Return the (x, y) coordinate for the center point of the cell that contains the specified text.  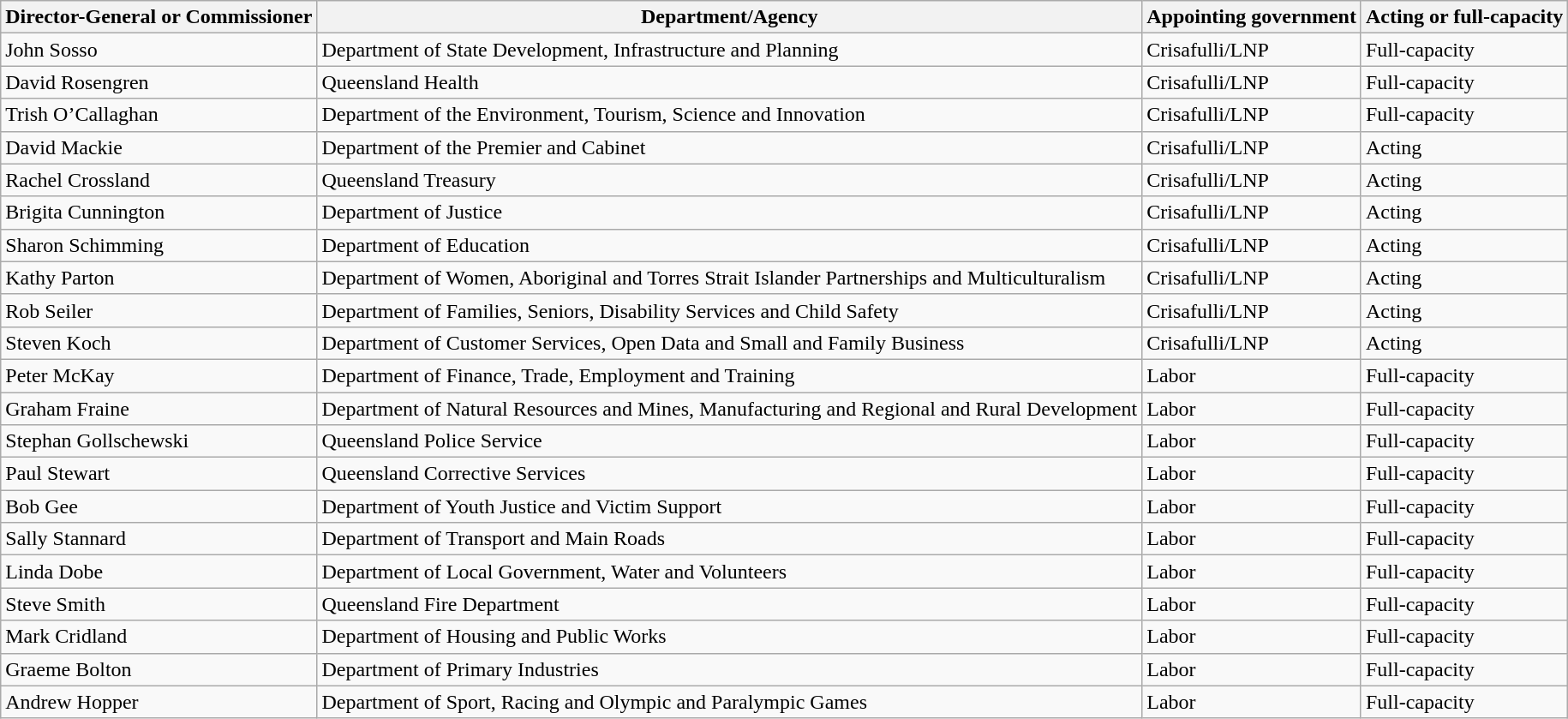
Rob Seiler (159, 310)
Queensland Police Service (730, 441)
Department of Families, Seniors, Disability Services and Child Safety (730, 310)
Paul Stewart (159, 474)
Queensland Fire Department (730, 604)
Department/Agency (730, 17)
Department of Education (730, 245)
John Sosso (159, 50)
Sharon Schimming (159, 245)
Peter McKay (159, 375)
Department of Justice (730, 213)
Department of Finance, Trade, Employment and Training (730, 375)
Trish O’Callaghan (159, 115)
Department of Youth Justice and Victim Support (730, 506)
Department of Housing and Public Works (730, 637)
Department of Sport, Racing and Olympic and Paralympic Games (730, 702)
Kathy Parton (159, 278)
Rachel Crossland (159, 180)
Linda Dobe (159, 572)
Sally Stannard (159, 539)
Department of the Environment, Tourism, Science and Innovation (730, 115)
Bob Gee (159, 506)
Department of Customer Services, Open Data and Small and Family Business (730, 343)
Director-General or Commissioner (159, 17)
David Mackie (159, 147)
Queensland Treasury (730, 180)
Brigita Cunnington (159, 213)
David Rosengren (159, 82)
Department of Women, Aboriginal and Torres Strait Islander Partnerships and Multiculturalism (730, 278)
Department of State Development, Infrastructure and Planning (730, 50)
Department of Primary Industries (730, 669)
Mark Cridland (159, 637)
Andrew Hopper (159, 702)
Graeme Bolton (159, 669)
Department of Natural Resources and Mines, Manufacturing and Regional and Rural Development (730, 409)
Appointing government (1252, 17)
Department of Transport and Main Roads (730, 539)
Acting or full-capacity (1463, 17)
Steven Koch (159, 343)
Graham Fraine (159, 409)
Stephan Gollschewski (159, 441)
Department of the Premier and Cabinet (730, 147)
Steve Smith (159, 604)
Queensland Health (730, 82)
Queensland Corrective Services (730, 474)
Department of Local Government, Water and Volunteers (730, 572)
